For the text-containing cell, return its midpoint in [x, y] coordinate format. 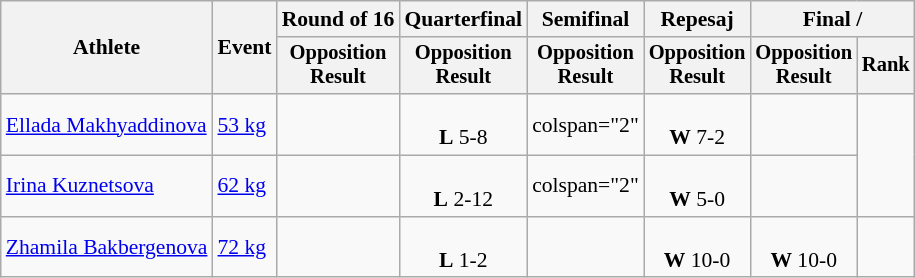
W 5-0 [698, 186]
72 kg [244, 248]
L 5-8 [463, 124]
Repesaj [698, 19]
62 kg [244, 186]
Rank [886, 66]
L 2-12 [463, 186]
Athlete [107, 48]
Event [244, 48]
Final / [832, 19]
L 1-2 [463, 248]
Ellada Makhyaddinova [107, 124]
W 7-2 [698, 124]
53 kg [244, 124]
Round of 16 [338, 19]
Quarterfinal [463, 19]
Semifinal [586, 19]
Zhamila Bakbergenova [107, 248]
Irina Kuznetsova [107, 186]
